Capture the cell that displays the provided text and extract its [x, y] central coordinate. 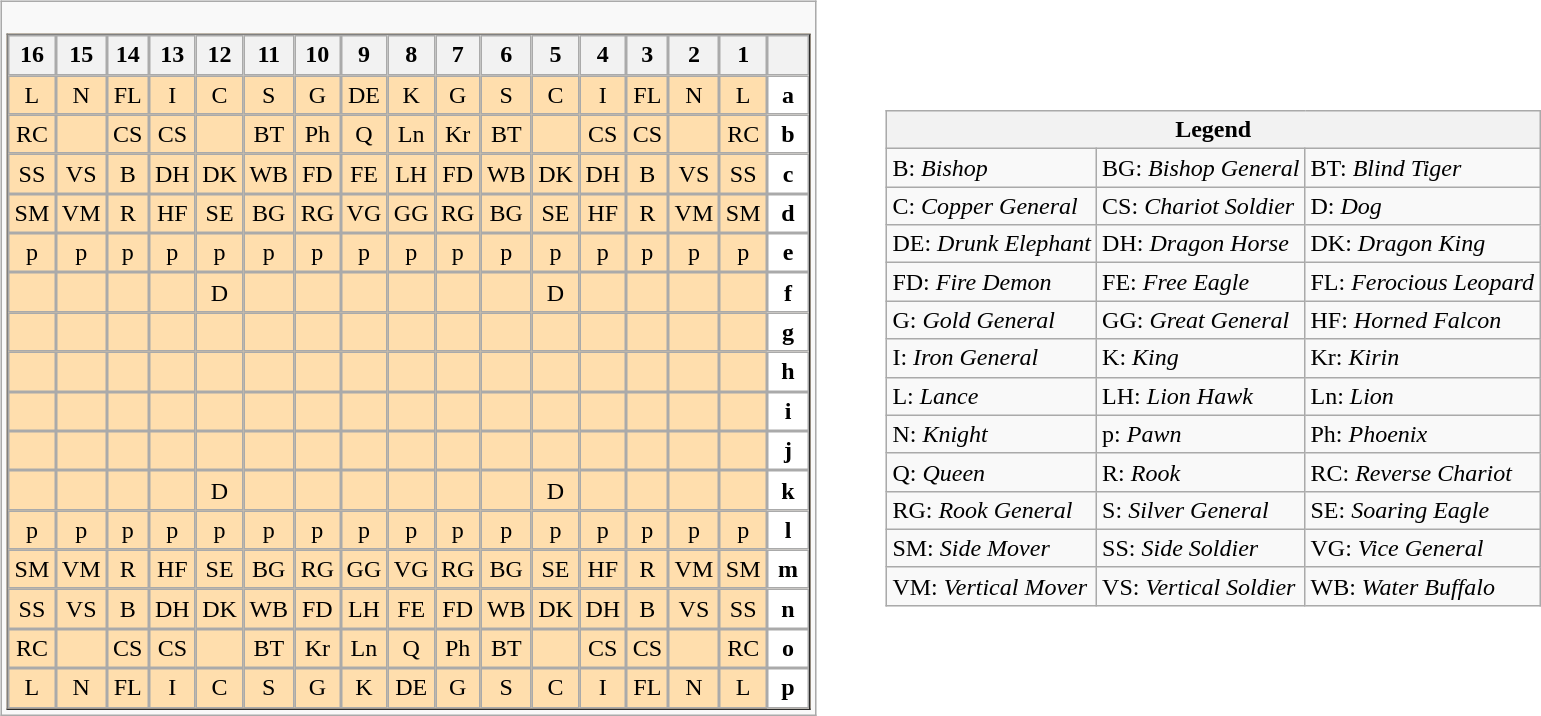
SS: Side Soldier [1201, 548]
5 [556, 55]
13 [172, 55]
Kr: Kirin [1422, 358]
o [788, 649]
2 [694, 55]
WB: Water Buffalo [1422, 586]
c [788, 174]
L: Lance [992, 396]
N: Knight [992, 434]
SE: Soaring Eagle [1422, 510]
h [788, 372]
GG: Great General [1201, 320]
K: King [1201, 358]
VM: Vertical Mover [992, 586]
VS: Vertical Soldier [1201, 586]
9 [364, 55]
4 [602, 55]
FD: Fire Demon [992, 282]
d [788, 214]
Q: Queen [992, 472]
S: Silver General [1201, 510]
G: Gold General [992, 320]
HF: Horned Falcon [1422, 320]
7 [458, 55]
10 [317, 55]
SM: Side Mover [992, 548]
6 [506, 55]
RC: Reverse Chariot [1422, 472]
p: Pawn [1201, 434]
BT: Blind Tiger [1422, 168]
f [788, 293]
CS: Chariot Soldier [1201, 206]
DE: Drunk Elephant [992, 244]
e [788, 253]
12 [220, 55]
g [788, 332]
11 [268, 55]
1 [744, 55]
16 [32, 55]
VG: Vice General [1422, 548]
15 [82, 55]
R: Rook [1201, 472]
I: Iron General [992, 358]
Ln: Lion [1422, 396]
BG: Bishop General [1201, 168]
DK: Dragon King [1422, 244]
Ph: Phoenix [1422, 434]
FL: Ferocious Leopard [1422, 282]
B: Bishop [992, 168]
RG: Rook General [992, 510]
Legend [1214, 130]
C: Copper General [992, 206]
m [788, 570]
DH: Dragon Horse [1201, 244]
l [788, 530]
3 [647, 55]
n [788, 609]
i [788, 411]
k [788, 490]
j [788, 451]
D: Dog [1422, 206]
14 [128, 55]
8 [412, 55]
FE: Free Eagle [1201, 282]
b [788, 134]
LH: Lion Hawk [1201, 396]
a [788, 95]
